Determine the (X, Y) coordinate at the center of the cell enclosing the given text.  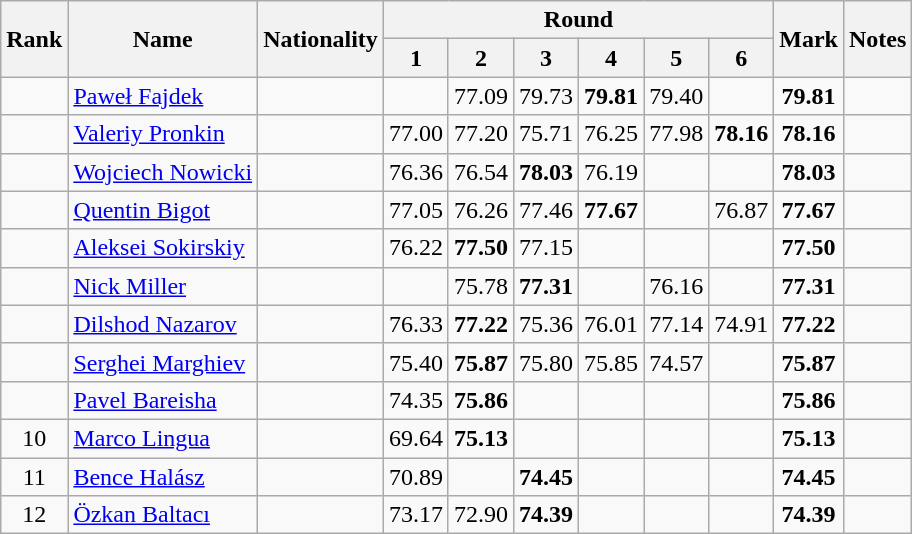
76.54 (480, 172)
79.40 (676, 96)
76.25 (612, 134)
77.00 (416, 134)
77.14 (676, 324)
75.71 (546, 134)
77.46 (546, 210)
69.64 (416, 438)
Round (578, 20)
76.26 (480, 210)
75.80 (546, 362)
75.78 (480, 286)
76.19 (612, 172)
76.36 (416, 172)
77.05 (416, 210)
75.36 (546, 324)
76.87 (742, 210)
5 (676, 58)
3 (546, 58)
74.57 (676, 362)
70.89 (416, 477)
Aleksei Sokirskiy (163, 248)
77.15 (546, 248)
Serghei Marghiev (163, 362)
77.98 (676, 134)
12 (34, 515)
72.90 (480, 515)
74.35 (416, 400)
77.20 (480, 134)
1 (416, 58)
6 (742, 58)
4 (612, 58)
2 (480, 58)
Dilshod Nazarov (163, 324)
73.17 (416, 515)
Wojciech Nowicki (163, 172)
Nationality (321, 39)
Name (163, 39)
11 (34, 477)
76.33 (416, 324)
Özkan Baltacı (163, 515)
76.16 (676, 286)
74.91 (742, 324)
Pavel Bareisha (163, 400)
75.85 (612, 362)
Notes (877, 39)
Quentin Bigot (163, 210)
Marco Lingua (163, 438)
Nick Miller (163, 286)
79.73 (546, 96)
77.09 (480, 96)
76.22 (416, 248)
Valeriy Pronkin (163, 134)
75.40 (416, 362)
Bence Halász (163, 477)
Mark (809, 39)
Rank (34, 39)
76.01 (612, 324)
Paweł Fajdek (163, 96)
10 (34, 438)
